Capture the cell that displays the provided text and extract its (X, Y) central coordinate. 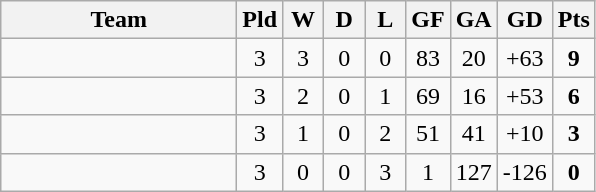
-126 (524, 172)
Pld (260, 20)
51 (428, 134)
41 (474, 134)
GF (428, 20)
16 (474, 96)
+63 (524, 58)
127 (474, 172)
D (344, 20)
Team (119, 20)
+10 (524, 134)
GD (524, 20)
83 (428, 58)
6 (574, 96)
+53 (524, 96)
W (304, 20)
69 (428, 96)
9 (574, 58)
L (386, 20)
GA (474, 20)
Pts (574, 20)
20 (474, 58)
